Determine the (X, Y) coordinate at the center of the cell enclosing the given text.  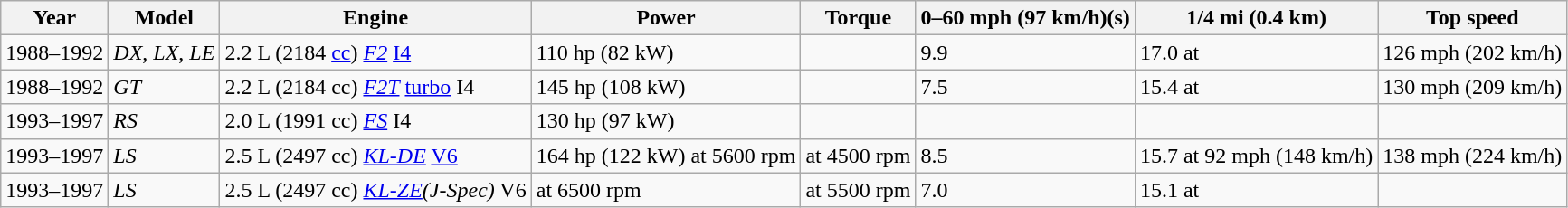
164 hp (122 kW) at 5600 rpm (666, 156)
130 hp (97 kW) (666, 121)
GT (165, 87)
130 mph (209 km/h) (1473, 87)
RS (165, 121)
Engine (375, 18)
2.2 L (2184 cc) F2T turbo I4 (375, 87)
7.5 (1025, 87)
1/4 mi (0.4 km) (1256, 18)
Year (54, 18)
Model (165, 18)
at 6500 rpm (666, 190)
9.9 (1025, 52)
Power (666, 18)
2.0 L (1991 cc) FS I4 (375, 121)
145 hp (108 kW) (666, 87)
at 5500 rpm (858, 190)
at 4500 rpm (858, 156)
DX, LX, LE (165, 52)
15.1 at (1256, 190)
126 mph (202 km/h) (1473, 52)
15.7 at 92 mph (148 km/h) (1256, 156)
Top speed (1473, 18)
0–60 mph (97 km/h)(s) (1025, 18)
110 hp (82 kW) (666, 52)
2.2 L (2184 cc) F2 I4 (375, 52)
2.5 L (2497 cc) KL-ZE(J-Spec) V6 (375, 190)
2.5 L (2497 cc) KL-DE V6 (375, 156)
Torque (858, 18)
17.0 at (1256, 52)
8.5 (1025, 156)
15.4 at (1256, 87)
138 mph (224 km/h) (1473, 156)
7.0 (1025, 190)
